Return the [x, y] coordinate for the center point of the cell that contains the specified text.  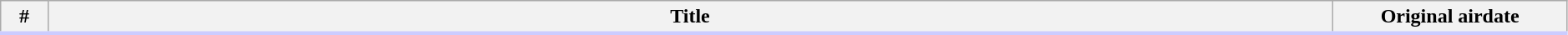
Title [690, 17]
Original airdate [1450, 17]
# [24, 17]
